Determine the [X, Y] coordinate at the center of the cell enclosing the given text.  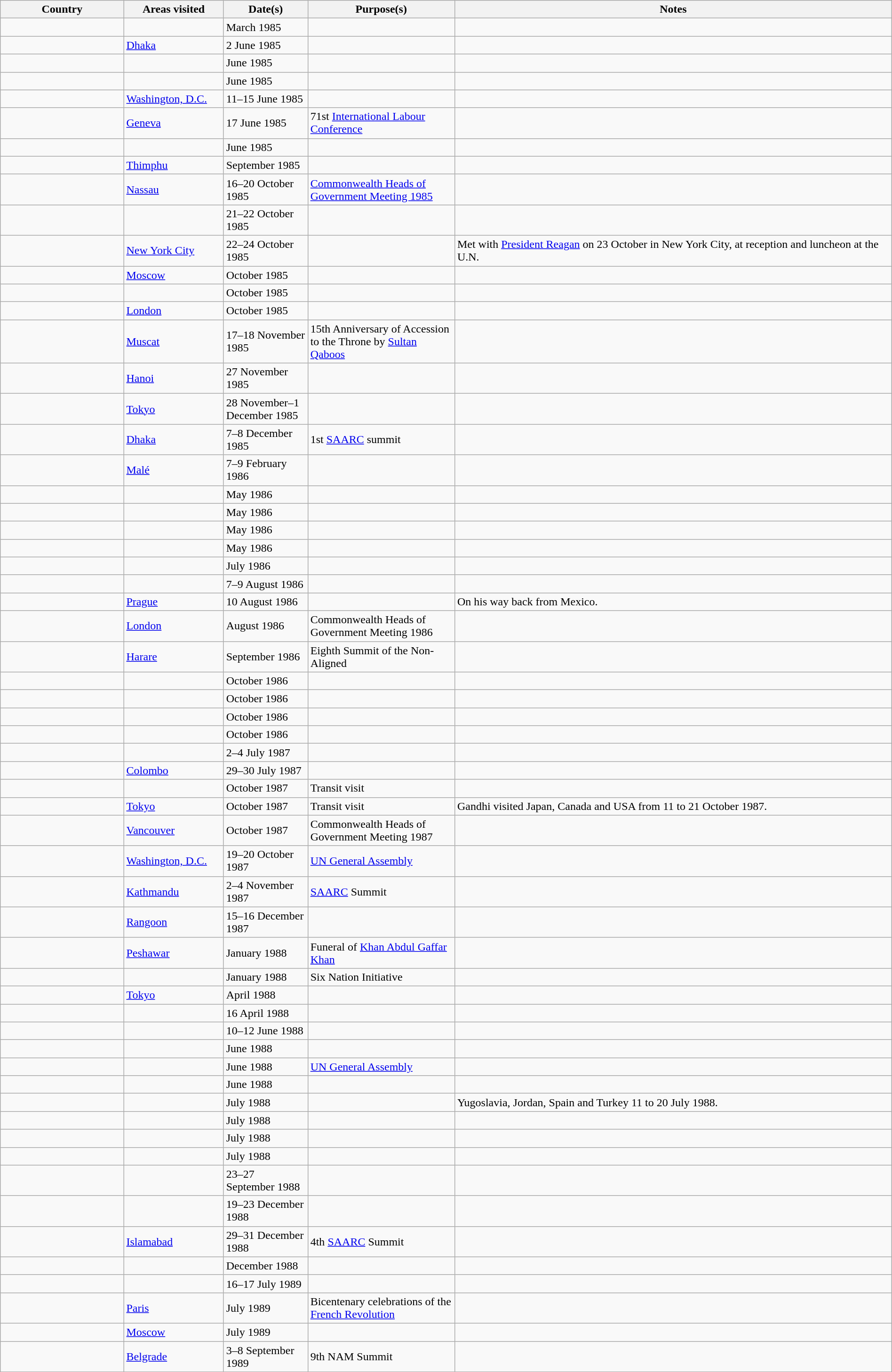
10 August 1986 [265, 602]
March 1985 [265, 27]
17 June 1985 [265, 123]
Rangoon [174, 922]
16–17 July 1989 [265, 1284]
New York City [174, 250]
2 June 1985 [265, 45]
Geneva [174, 123]
9th NAM Summit [381, 1356]
2–4 July 1987 [265, 753]
September 1985 [265, 165]
7–8 December 1985 [265, 439]
Kathmandu [174, 892]
Yugoslavia, Jordan, Spain and Turkey 11 to 20 July 1988. [673, 1102]
3–8 September 1989 [265, 1356]
Peshawar [174, 953]
7–9 August 1986 [265, 584]
Commonwealth Heads of Government Meeting 1985 [381, 189]
SAARC Summit [381, 892]
1st SAARC summit [381, 439]
Country [62, 9]
Funeral of Khan Abdul Gaffar Khan [381, 953]
29–30 July 1987 [265, 770]
Commonwealth Heads of Government Meeting 1986 [381, 626]
19–23 December 1988 [265, 1211]
Colombo [174, 770]
Notes [673, 9]
April 1988 [265, 995]
23–27 September 1988 [265, 1181]
19–20 October 1987 [265, 861]
22–24 October 1985 [265, 250]
Eighth Summit of the Non-Aligned [381, 657]
28 November–1 December 1985 [265, 409]
Paris [174, 1308]
Islamabad [174, 1242]
On his way back from Mexico. [673, 602]
15–16 December 1987 [265, 922]
21–22 October 1985 [265, 220]
September 1986 [265, 657]
Vancouver [174, 831]
11–15 June 1985 [265, 99]
Met with President Reagan on 23 October in New York City, at reception and luncheon at the U.N. [673, 250]
Six Nation Initiative [381, 977]
Malé [174, 470]
Prague [174, 602]
17–18 November 1985 [265, 341]
December 1988 [265, 1266]
4th SAARC Summit [381, 1242]
Harare [174, 657]
August 1986 [265, 626]
15th Anniversary of Accession to the Throne by Sultan Qaboos [381, 341]
2–4 November 1987 [265, 892]
Date(s) [265, 9]
Purpose(s) [381, 9]
Belgrade [174, 1356]
Thimphu [174, 165]
29–31 December 1988 [265, 1242]
7–9 February 1986 [265, 470]
Muscat [174, 341]
Hanoi [174, 378]
16–20 October 1985 [265, 189]
27 November 1985 [265, 378]
16 April 1988 [265, 1013]
Gandhi visited Japan, Canada and USA from 11 to 21 October 1987. [673, 806]
10–12 June 1988 [265, 1031]
Nassau [174, 189]
Commonwealth Heads of Government Meeting 1987 [381, 831]
July 1986 [265, 566]
Areas visited [174, 9]
Bicentenary celebrations of the French Revolution [381, 1308]
71st International Labour Conference [381, 123]
